Provide the [X, Y] coordinate of the cell's center where the given text is located.  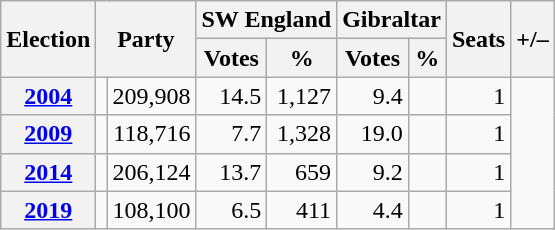
2019 [48, 210]
108,100 [152, 210]
Party [146, 39]
1,328 [302, 134]
13.7 [232, 172]
659 [302, 172]
4.4 [373, 210]
9.4 [373, 96]
Election [48, 39]
6.5 [232, 210]
Seats [478, 39]
2009 [48, 134]
Gibraltar [392, 20]
411 [302, 210]
206,124 [152, 172]
2004 [48, 96]
19.0 [373, 134]
209,908 [152, 96]
9.2 [373, 172]
+/– [532, 39]
1,127 [302, 96]
118,716 [152, 134]
2014 [48, 172]
7.7 [232, 134]
14.5 [232, 96]
SW England [266, 20]
